Capture the cell that displays the provided text and extract its [x, y] central coordinate. 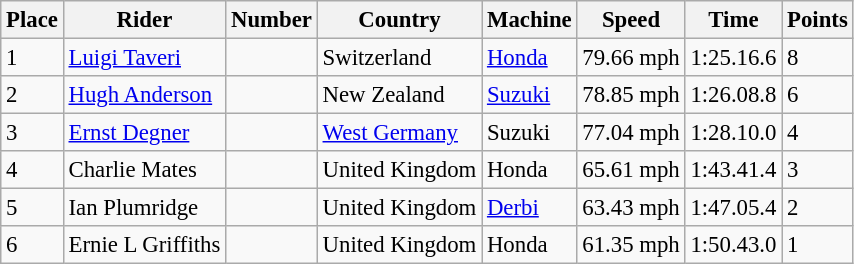
Derbi [530, 208]
1:26.08.8 [734, 95]
Hugh Anderson [144, 95]
1:50.43.0 [734, 245]
79.66 mph [631, 58]
Luigi Taveri [144, 58]
8 [818, 58]
1:28.10.0 [734, 133]
63.43 mph [631, 208]
Number [272, 20]
61.35 mph [631, 245]
65.61 mph [631, 170]
Time [734, 20]
Switzerland [399, 58]
Ernst Degner [144, 133]
Country [399, 20]
New Zealand [399, 95]
Rider [144, 20]
Ian Plumridge [144, 208]
Charlie Mates [144, 170]
Speed [631, 20]
5 [32, 208]
Place [32, 20]
Ernie L Griffiths [144, 245]
1:43.41.4 [734, 170]
Points [818, 20]
1:47.05.4 [734, 208]
Machine [530, 20]
1:25.16.6 [734, 58]
77.04 mph [631, 133]
78.85 mph [631, 95]
West Germany [399, 133]
